Return (X, Y) of the center of cell containing provided text 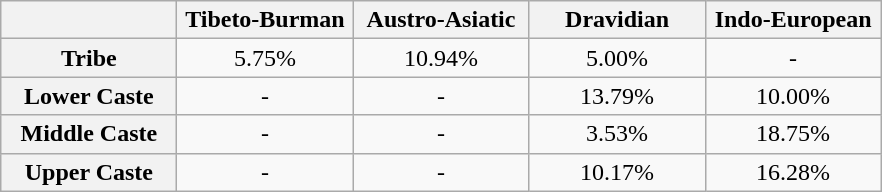
13.79% (617, 96)
Middle Caste (89, 134)
3.53% (617, 134)
Indo-European (793, 20)
Tibeto-Burman (265, 20)
Tribe (89, 58)
10.17% (617, 172)
10.94% (441, 58)
Lower Caste (89, 96)
Dravidian (617, 20)
Upper Caste (89, 172)
5.00% (617, 58)
Austro-Asiatic (441, 20)
5.75% (265, 58)
18.75% (793, 134)
10.00% (793, 96)
16.28% (793, 172)
